Locate the cell with the specified text and output its [x, y] center coordinate. 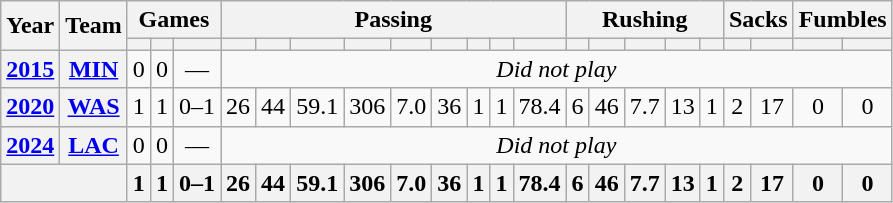
2024 [30, 145]
Sacks [758, 20]
MIN [94, 69]
Passing [394, 20]
WAS [94, 107]
2015 [30, 69]
Rushing [644, 20]
2020 [30, 107]
Year [30, 26]
Fumbles [842, 20]
LAC [94, 145]
Team [94, 26]
Games [174, 20]
